Return (X, Y) of the center of cell containing provided text 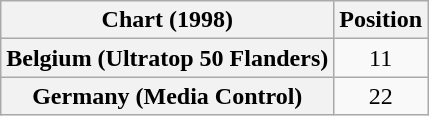
22 (381, 96)
11 (381, 58)
Position (381, 20)
Germany (Media Control) (168, 96)
Chart (1998) (168, 20)
Belgium (Ultratop 50 Flanders) (168, 58)
